Return [X, Y] of the center of cell containing provided text 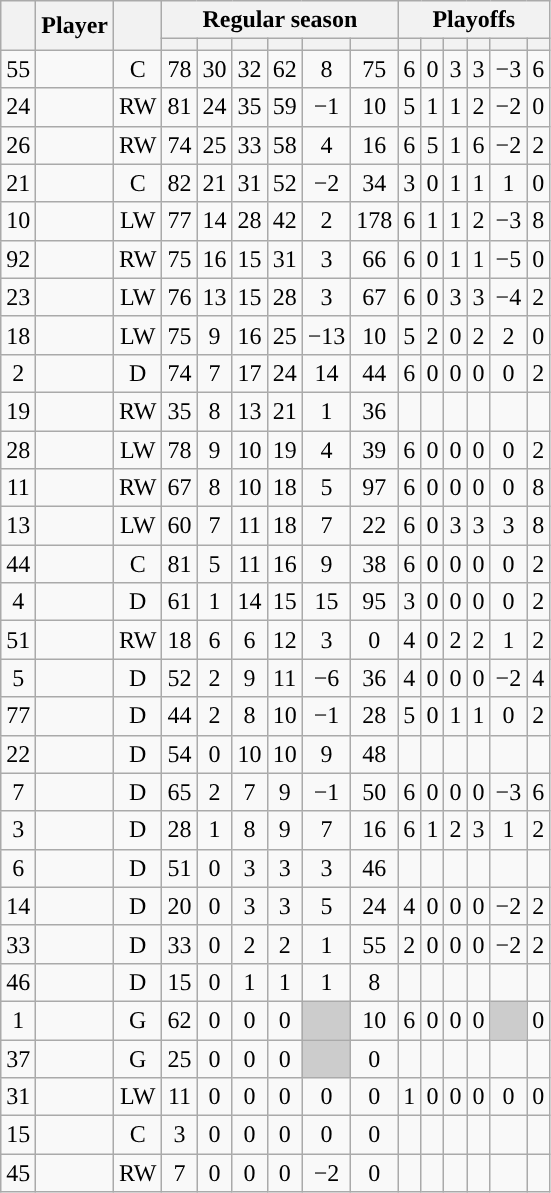
61 [180, 602]
58 [284, 145]
65 [180, 792]
−5 [508, 259]
54 [180, 754]
92 [18, 259]
Regular season [280, 20]
−6 [326, 678]
66 [374, 259]
59 [284, 107]
20 [180, 906]
−4 [508, 297]
26 [18, 145]
−13 [326, 335]
23 [18, 297]
Playoffs [474, 20]
97 [374, 488]
60 [180, 526]
17 [250, 373]
12 [284, 640]
42 [284, 221]
38 [374, 564]
50 [374, 792]
32 [250, 69]
30 [214, 69]
Player [75, 26]
45 [18, 1173]
82 [180, 183]
37 [18, 1059]
34 [374, 183]
39 [374, 449]
76 [180, 297]
178 [374, 221]
48 [374, 754]
95 [374, 602]
